Search for the cell housing the specified text and yield its (x, y) center coordinate. 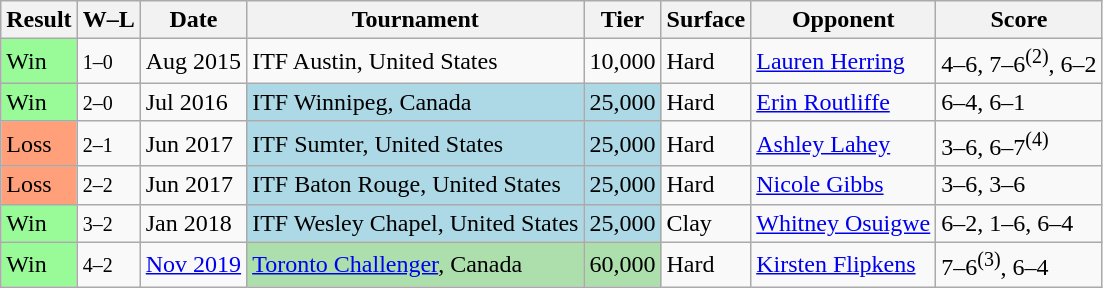
ITF Wesley Chapel, United States (416, 223)
W–L (108, 20)
Aug 2015 (193, 62)
Tier (622, 20)
2–0 (108, 102)
3–6, 3–6 (1019, 185)
Tournament (416, 20)
3–2 (108, 223)
ITF Sumter, United States (416, 144)
4–2 (108, 264)
ITF Austin, United States (416, 62)
Lauren Herring (844, 62)
7–6(3), 6–4 (1019, 264)
ITF Winnipeg, Canada (416, 102)
Score (1019, 20)
Jul 2016 (193, 102)
6–2, 1–6, 6–4 (1019, 223)
Nicole Gibbs (844, 185)
Clay (706, 223)
Date (193, 20)
Surface (706, 20)
3–6, 6–7(4) (1019, 144)
Ashley Lahey (844, 144)
Result (39, 20)
60,000 (622, 264)
2–1 (108, 144)
Nov 2019 (193, 264)
Toronto Challenger, Canada (416, 264)
2–2 (108, 185)
Whitney Osuigwe (844, 223)
Jan 2018 (193, 223)
4–6, 7–6(2), 6–2 (1019, 62)
Erin Routliffe (844, 102)
Opponent (844, 20)
1–0 (108, 62)
10,000 (622, 62)
Kirsten Flipkens (844, 264)
ITF Baton Rouge, United States (416, 185)
6–4, 6–1 (1019, 102)
